For the text-containing cell, return its midpoint in [x, y] coordinate format. 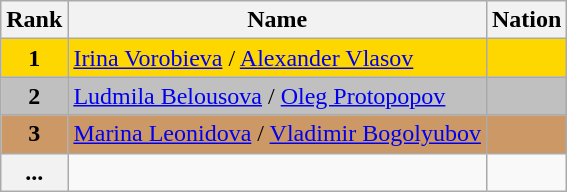
Marina Leonidova / Vladimir Bogolyubov [278, 134]
Name [278, 20]
Rank [34, 20]
... [34, 172]
Nation [526, 20]
Ludmila Belousova / Oleg Protopopov [278, 96]
Irina Vorobieva / Alexander Vlasov [278, 58]
2 [34, 96]
1 [34, 58]
3 [34, 134]
